Determine the (X, Y) coordinate at the center of the cell enclosing the given text.  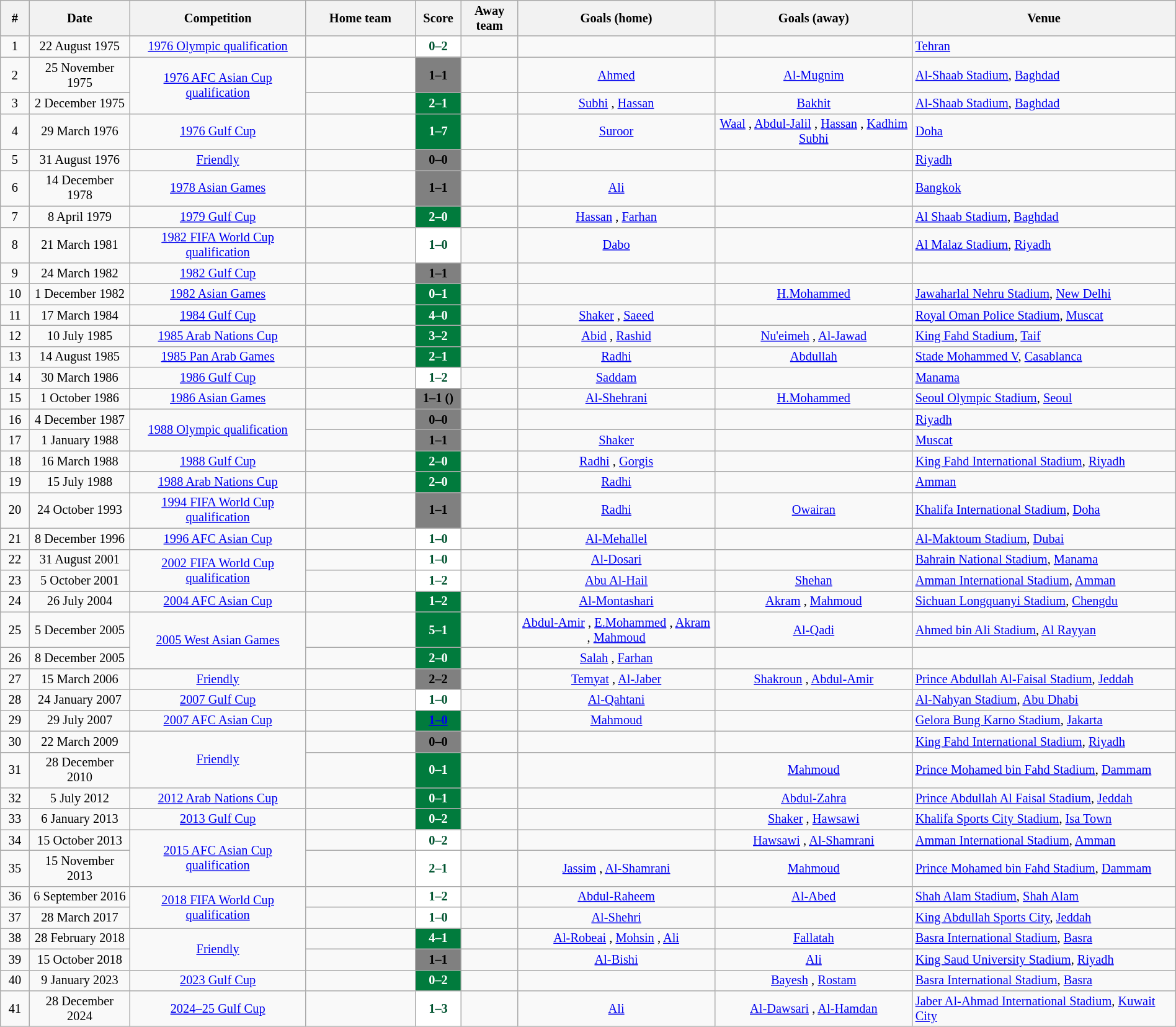
Bangkok (1044, 188)
9 January 2023 (79, 980)
13 (15, 357)
28 (15, 700)
9 (15, 273)
Goals (away) (814, 18)
Prince Abdullah Al-Faisal Stadium, Jeddah (1044, 679)
1994 FIFA World Cup qualification (218, 510)
1985 Pan Arab Games (218, 357)
Saddam (617, 378)
Muscat (1044, 440)
22 March 2009 (79, 742)
5 October 2001 (79, 580)
Al Shaab Stadium, Baghdad (1044, 217)
Shah Alam Stadium, Shah Alam (1044, 897)
6 January 2013 (79, 819)
Salah , Farhan (617, 658)
2 (15, 75)
Bahrain National Stadium, Manama (1044, 560)
5–1 (438, 630)
5 December 2005 (79, 630)
5 July 2012 (79, 798)
Al-Maktoum Stadium, Dubai (1044, 539)
15 March 2006 (79, 679)
1988 Olympic qualification (218, 429)
1–1 () (438, 398)
14 August 1985 (79, 357)
Amman (1044, 482)
4 (15, 132)
29 (15, 720)
21 March 1981 (79, 245)
30 March 1986 (79, 378)
1 December 1982 (79, 294)
27 (15, 679)
1 (15, 47)
Radhi , Gorgis (617, 461)
Abdul-Zahra (814, 798)
25 (15, 630)
Ahmed bin Ali Stadium, Al Rayyan (1044, 630)
30 (15, 742)
14 December 1978 (79, 188)
Al-Robeai , Mohsin , Ali (617, 938)
24 October 1993 (79, 510)
26 (15, 658)
Khalifa Sports City Stadium, Isa Town (1044, 819)
Al-Qadi (814, 630)
15 (15, 398)
1–3 (438, 1008)
3 (15, 103)
22 August 1975 (79, 47)
Al-Dawsari , Al-Hamdan (814, 1008)
Abdullah (814, 357)
17 (15, 440)
2024–25 Gulf Cup (218, 1008)
39 (15, 959)
4–0 (438, 315)
1988 Arab Nations Cup (218, 482)
17 March 1984 (79, 315)
8 December 2005 (79, 658)
1984 Gulf Cup (218, 315)
Seoul Olympic Stadium, Seoul (1044, 398)
4–1 (438, 938)
2005 West Asian Games (218, 640)
Waal , Abdul-Jalil , Hassan , Kadhim Subhi (814, 132)
Bayesh , Rostam (814, 980)
Hawsawi , Al-Shamrani (814, 840)
1976 Olympic qualification (218, 47)
Gelora Bung Karno Stadium, Jakarta (1044, 720)
15 July 1988 (79, 482)
2013 Gulf Cup (218, 819)
1979 Gulf Cup (218, 217)
33 (15, 819)
24 January 2007 (79, 700)
31 August 2001 (79, 560)
6 September 2016 (79, 897)
23 (15, 580)
Date (79, 18)
King Abdullah Sports City, Jeddah (1044, 918)
King Saud University Stadium, Riyadh (1044, 959)
Subhi , Hassan (617, 103)
2018 FIFA World Cup qualification (218, 907)
24 March 1982 (79, 273)
Shaker (617, 440)
8 (15, 245)
1982 Asian Games (218, 294)
Venue (1044, 18)
Al-Abed (814, 897)
10 (15, 294)
10 July 1985 (79, 336)
Hassan , Farhan (617, 217)
28 February 2018 (79, 938)
Bakhit (814, 103)
Goals (home) (617, 18)
Shaker , Saeed (617, 315)
Royal Oman Police Stadium, Muscat (1044, 315)
King Fahd Stadium, Taif (1044, 336)
4 December 1987 (79, 419)
15 November 2013 (79, 868)
Al-Qahtani (617, 700)
16 (15, 419)
Al-Shehri (617, 918)
20 (15, 510)
Shehan (814, 580)
28 December 2010 (79, 770)
1986 Asian Games (218, 398)
1988 Gulf Cup (218, 461)
7 (15, 217)
28 December 2024 (79, 1008)
Jawaharlal Nehru Stadium, New Delhi (1044, 294)
Shakroun , Abdul-Amir (814, 679)
1982 Gulf Cup (218, 273)
14 (15, 378)
8 April 1979 (79, 217)
1985 Arab Nations Cup (218, 336)
Al-Dosari (617, 560)
38 (15, 938)
19 (15, 482)
37 (15, 918)
40 (15, 980)
2 December 1975 (79, 103)
29 July 2007 (79, 720)
5 (15, 160)
34 (15, 840)
Owairan (814, 510)
15 October 2018 (79, 959)
Al Malaz Stadium, Riyadh (1044, 245)
2004 AFC Asian Cup (218, 601)
Suroor (617, 132)
Abid , Rashid (617, 336)
Al-Montashari (617, 601)
Khalifa International Stadium, Doha (1044, 510)
1996 AFC Asian Cup (218, 539)
Sichuan Longquanyi Stadium, Chengdu (1044, 601)
Home team (361, 18)
31 (15, 770)
Al-Bishi (617, 959)
Abu Al-Hail (617, 580)
Ahmed (617, 75)
2012 Arab Nations Cup (218, 798)
35 (15, 868)
1986 Gulf Cup (218, 378)
Manama (1044, 378)
12 (15, 336)
Prince Abdullah Al Faisal Stadium, Jeddah (1044, 798)
Abdul-Raheem (617, 897)
Al-Shehrani (617, 398)
Competition (218, 18)
1982 FIFA World Cup qualification (218, 245)
Abdul-Amir , E.Mohammed , Akram , Mahmoud (617, 630)
Temyat , Al-Jaber (617, 679)
Dabo (617, 245)
2007 AFC Asian Cup (218, 720)
18 (15, 461)
1978 Asian Games (218, 188)
2023 Gulf Cup (218, 980)
Fallatah (814, 938)
Al-Mugnim (814, 75)
21 (15, 539)
Nu'eimeh , Al-Jawad (814, 336)
# (15, 18)
Tehran (1044, 47)
1–7 (438, 132)
2–2 (438, 679)
25 November 1975 (79, 75)
24 (15, 601)
1 January 1988 (79, 440)
Doha (1044, 132)
41 (15, 1008)
1976 Gulf Cup (218, 132)
16 March 1988 (79, 461)
Shaker , Hawsawi (814, 819)
29 March 1976 (79, 132)
Al-Mehallel (617, 539)
22 (15, 560)
Score (438, 18)
26 July 2004 (79, 601)
2007 Gulf Cup (218, 700)
1976 AFC Asian Cup qualification (218, 86)
31 August 1976 (79, 160)
32 (15, 798)
11 (15, 315)
Away team (490, 18)
2002 FIFA World Cup qualification (218, 570)
Al-Nahyan Stadium, Abu Dhabi (1044, 700)
28 March 2017 (79, 918)
Stade Mohammed V, Casablanca (1044, 357)
6 (15, 188)
Jassim , Al-Shamrani (617, 868)
15 October 2013 (79, 840)
36 (15, 897)
Jaber Al-Ahmad International Stadium, Kuwait City (1044, 1008)
Akram , Mahmoud (814, 601)
1 October 1986 (79, 398)
3–2 (438, 336)
8 December 1996 (79, 539)
2015 AFC Asian Cup qualification (218, 858)
